Find where the given text appears and provide that cell's center as (x, y) coordinate. 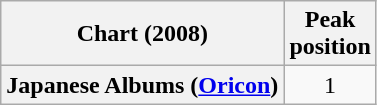
Chart (2008) (142, 34)
Japanese Albums (Oricon) (142, 85)
1 (330, 85)
Peakposition (330, 34)
